From the cell containing the given text, extract its center point as (X, Y) coordinate. 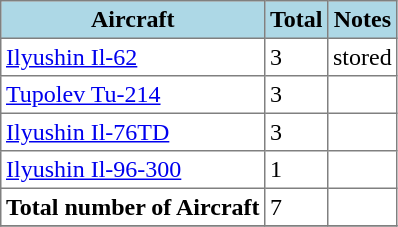
stored (362, 57)
Notes (362, 20)
Total (296, 20)
Total number of Aircraft (133, 207)
Aircraft (133, 20)
Ilyushin Il-62 (133, 57)
7 (296, 207)
1 (296, 170)
Tupolev Tu-214 (133, 95)
Ilyushin Il-76TD (133, 132)
Ilyushin Il-96-300 (133, 170)
